Output the (x, y) coordinate of the center of the cell containing the given text.  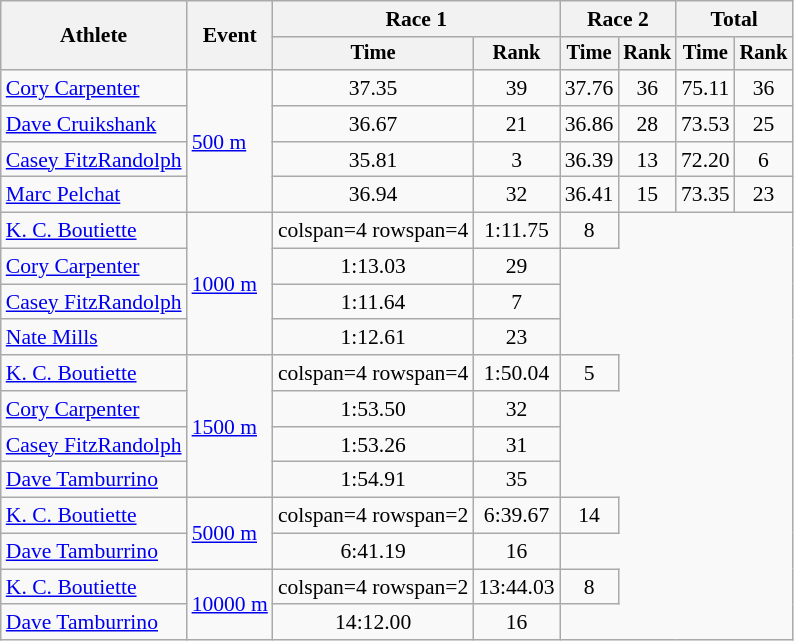
6:41.19 (374, 552)
29 (516, 267)
75.11 (706, 88)
Event (230, 36)
5000 m (230, 534)
35.81 (374, 160)
Total (734, 19)
37.35 (374, 88)
73.35 (706, 195)
1:13.03 (374, 267)
1:53.50 (374, 409)
500 m (230, 141)
6:39.67 (516, 516)
6 (764, 160)
Dave Cruikshank (94, 124)
36.67 (374, 124)
36.39 (590, 160)
73.53 (706, 124)
36.94 (374, 195)
3 (516, 160)
1000 m (230, 284)
1:11.64 (374, 302)
14:12.00 (374, 623)
13 (647, 160)
31 (516, 445)
7 (516, 302)
36.41 (590, 195)
72.20 (706, 160)
1:12.61 (374, 338)
1:53.26 (374, 445)
13:44.03 (516, 587)
14 (590, 516)
Nate Mills (94, 338)
5 (590, 373)
35 (516, 480)
37.76 (590, 88)
39 (516, 88)
36.86 (590, 124)
1:54.91 (374, 480)
25 (764, 124)
Athlete (94, 36)
10000 m (230, 604)
1500 m (230, 426)
21 (516, 124)
1:11.75 (516, 231)
28 (647, 124)
Marc Pelchat (94, 195)
15 (647, 195)
1:50.04 (516, 373)
Race 2 (618, 19)
Race 1 (416, 19)
